From the cell containing the given text, extract its center point as (x, y) coordinate. 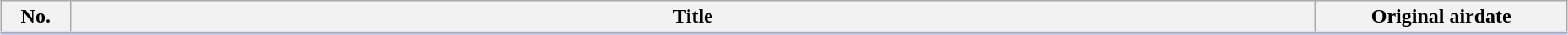
Original airdate (1441, 17)
Title (693, 17)
No. (35, 17)
